Detect which cell encompasses the target text, then output its [x, y] center coordinate. 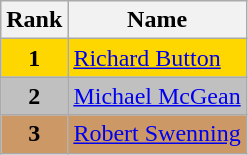
3 [34, 134]
1 [34, 58]
2 [34, 96]
Name [157, 20]
Richard Button [157, 58]
Michael McGean [157, 96]
Rank [34, 20]
Robert Swenning [157, 134]
